Return the [x, y] coordinate for the center point of the cell that contains the specified text.  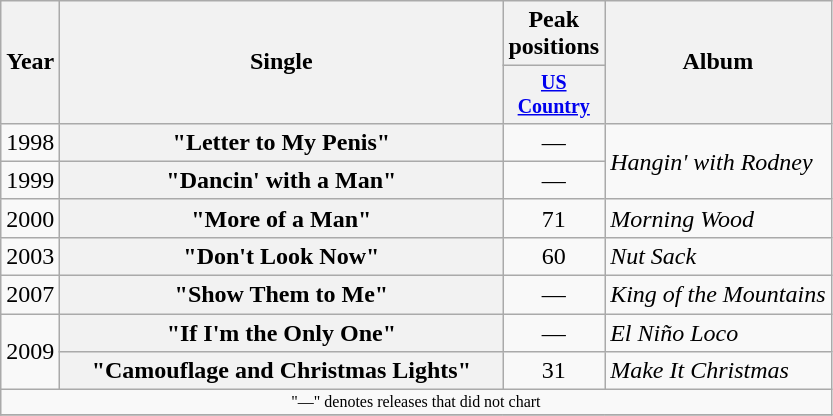
71 [554, 218]
"Show Them to Me" [282, 295]
2007 [30, 295]
"More of a Man" [282, 218]
Peak positions [554, 34]
2000 [30, 218]
Make It Christmas [718, 371]
US Country [554, 94]
2009 [30, 352]
Album [718, 62]
31 [554, 371]
Morning Wood [718, 218]
1999 [30, 180]
"Letter to My Penis" [282, 142]
1998 [30, 142]
El Niño Loco [718, 333]
"Camouflage and Christmas Lights" [282, 371]
"Don't Look Now" [282, 256]
60 [554, 256]
Year [30, 62]
Single [282, 62]
"If I'm the Only One" [282, 333]
Nut Sack [718, 256]
"Dancin' with a Man" [282, 180]
Hangin' with Rodney [718, 161]
King of the Mountains [718, 295]
2003 [30, 256]
"—" denotes releases that did not chart [416, 402]
